Locate the cell with the specified text and output its [X, Y] center coordinate. 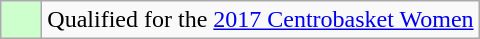
Qualified for the 2017 Centrobasket Women [260, 20]
